Detect which cell encompasses the target text, then output its (X, Y) center coordinate. 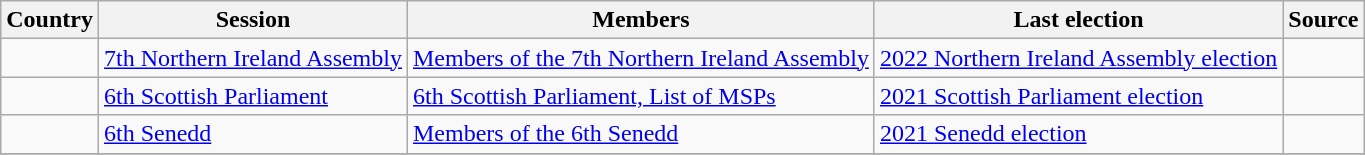
6th Senedd (252, 134)
Members of the 6th Senedd (640, 134)
Members (640, 20)
Members of the 7th Northern Ireland Assembly (640, 58)
Last election (1078, 20)
6th Scottish Parliament (252, 96)
7th Northern Ireland Assembly (252, 58)
Source (1324, 20)
Session (252, 20)
6th Scottish Parliament, List of MSPs (640, 96)
2022 Northern Ireland Assembly election (1078, 58)
Country (50, 20)
2021 Senedd election (1078, 134)
2021 Scottish Parliament election (1078, 96)
